Find where the given text appears and provide that cell's center as [x, y] coordinate. 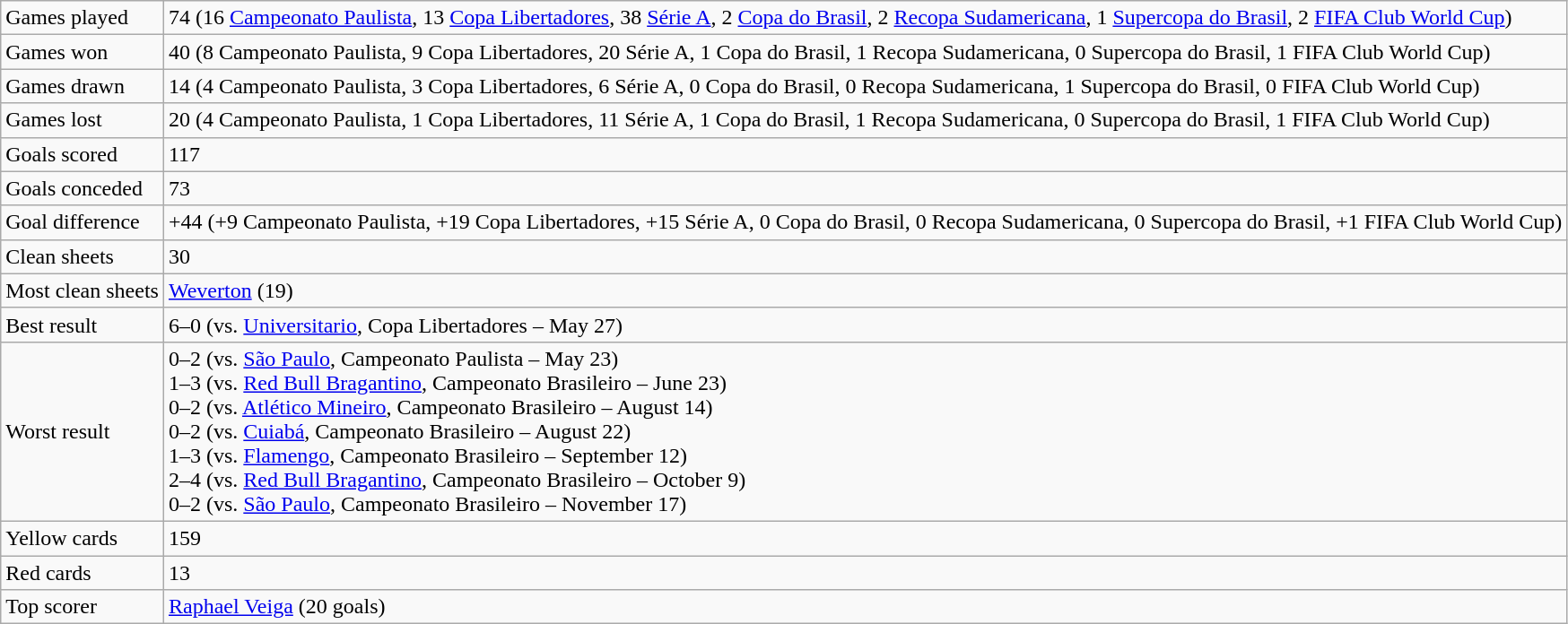
Best result [83, 325]
Games drawn [83, 86]
14 (4 Campeonato Paulista, 3 Copa Libertadores, 6 Série A, 0 Copa do Brasil, 0 Recopa Sudamericana, 1 Supercopa do Brasil, 0 FIFA Club World Cup) [865, 86]
Games played [83, 18]
Clean sheets [83, 256]
74 (16 Campeonato Paulista, 13 Copa Libertadores, 38 Série A, 2 Copa do Brasil, 2 Recopa Sudamericana, 1 Supercopa do Brasil, 2 FIFA Club World Cup) [865, 18]
Red cards [83, 573]
20 (4 Campeonato Paulista, 1 Copa Libertadores, 11 Série A, 1 Copa do Brasil, 1 Recopa Sudamericana, 0 Supercopa do Brasil, 1 FIFA Club World Cup) [865, 120]
Goals scored [83, 154]
30 [865, 256]
117 [865, 154]
Raphael Veiga (20 goals) [865, 607]
13 [865, 573]
Games won [83, 52]
Weverton (19) [865, 290]
Yellow cards [83, 538]
40 (8 Campeonato Paulista, 9 Copa Libertadores, 20 Série A, 1 Copa do Brasil, 1 Recopa Sudamericana, 0 Supercopa do Brasil, 1 FIFA Club World Cup) [865, 52]
Games lost [83, 120]
Top scorer [83, 607]
Goal difference [83, 222]
Worst result [83, 431]
Most clean sheets [83, 290]
6–0 (vs. Universitario, Copa Libertadores – May 27) [865, 325]
159 [865, 538]
Goals conceded [83, 188]
73 [865, 188]
